Locate the cell with the specified text and output its [x, y] center coordinate. 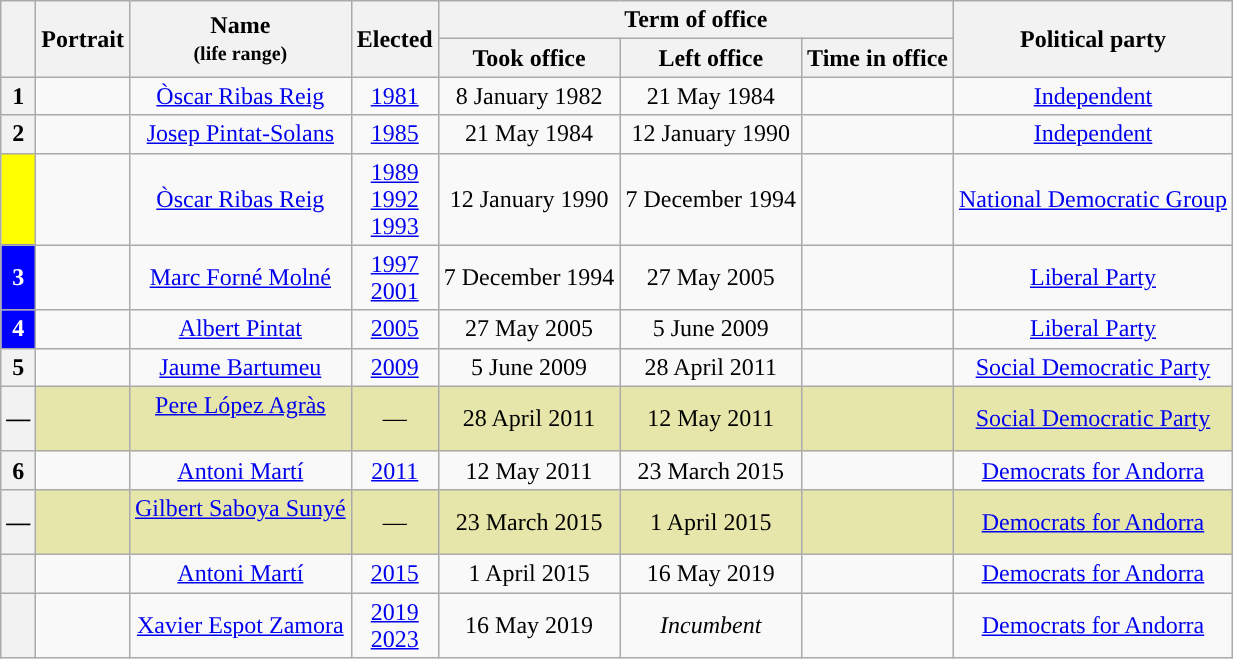
Gilbert Saboya Sunyé [240, 522]
6 [18, 470]
Portrait [83, 39]
3 [18, 278]
Political party [1092, 39]
Elected [394, 39]
20192023 [394, 624]
Albert Pintat [240, 329]
Pere López Agràs [240, 418]
2015 [394, 573]
Took office [529, 58]
2009 [394, 367]
National Democratic Group [1092, 199]
4 [18, 329]
5 [18, 367]
19972001 [394, 278]
Marc Forné Molné [240, 278]
Left office [711, 58]
Jaume Bartumeu [240, 367]
2 [18, 134]
Josep Pintat-Solans [240, 134]
2011 [394, 470]
Term of office [696, 20]
2005 [394, 329]
Time in office [878, 58]
198919921993 [394, 199]
Incumbent [711, 624]
1981 [394, 96]
1985 [394, 134]
Xavier Espot Zamora [240, 624]
1 [18, 96]
8 January 1982 [529, 96]
Name(life range) [240, 39]
